Return the [x, y] coordinate for the center point of the cell that contains the specified text.  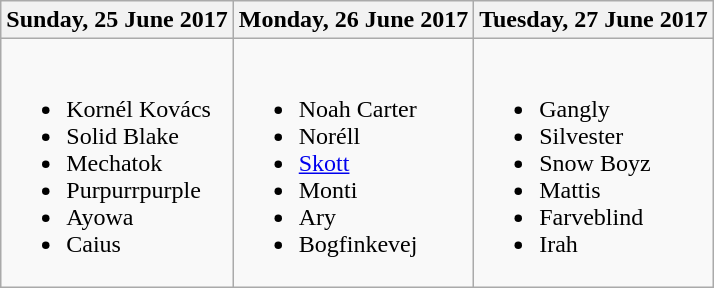
Sunday, 25 June 2017 [117, 20]
Kornél KovácsSolid BlakeMechatokPurpurrpurpleAyowaCaius [117, 163]
Monday, 26 June 2017 [353, 20]
Tuesday, 27 June 2017 [594, 20]
Noah CarterNoréllSkottMontiAryBogfinkevej [353, 163]
GanglySilvesterSnow BoyzMattisFarveblindIrah [594, 163]
